Determine the [x, y] coordinate at the center of the cell enclosing the given text.  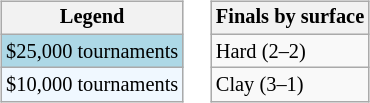
Clay (3–1) [290, 85]
$25,000 tournaments [92, 51]
Legend [92, 18]
Finals by surface [290, 18]
Hard (2–2) [290, 51]
$10,000 tournaments [92, 85]
